Detect which cell encompasses the target text, then output its [X, Y] center coordinate. 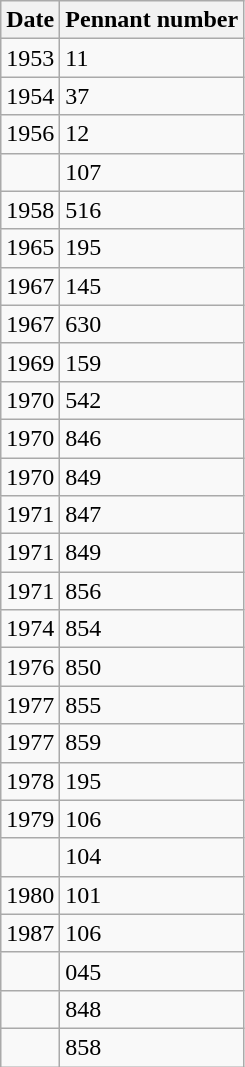
107 [152, 172]
1965 [30, 248]
846 [152, 438]
854 [152, 629]
1978 [30, 781]
104 [152, 857]
859 [152, 743]
516 [152, 210]
1979 [30, 819]
11 [152, 58]
1969 [30, 362]
Date [30, 20]
1976 [30, 667]
1980 [30, 895]
045 [152, 971]
848 [152, 1009]
1956 [30, 134]
850 [152, 667]
Pennant number [152, 20]
630 [152, 324]
855 [152, 705]
1958 [30, 210]
1953 [30, 58]
1954 [30, 96]
542 [152, 400]
858 [152, 1047]
145 [152, 286]
12 [152, 134]
847 [152, 515]
37 [152, 96]
1974 [30, 629]
159 [152, 362]
101 [152, 895]
856 [152, 591]
1987 [30, 933]
